Return the (x, y) coordinate for the center point of the cell that contains the specified text.  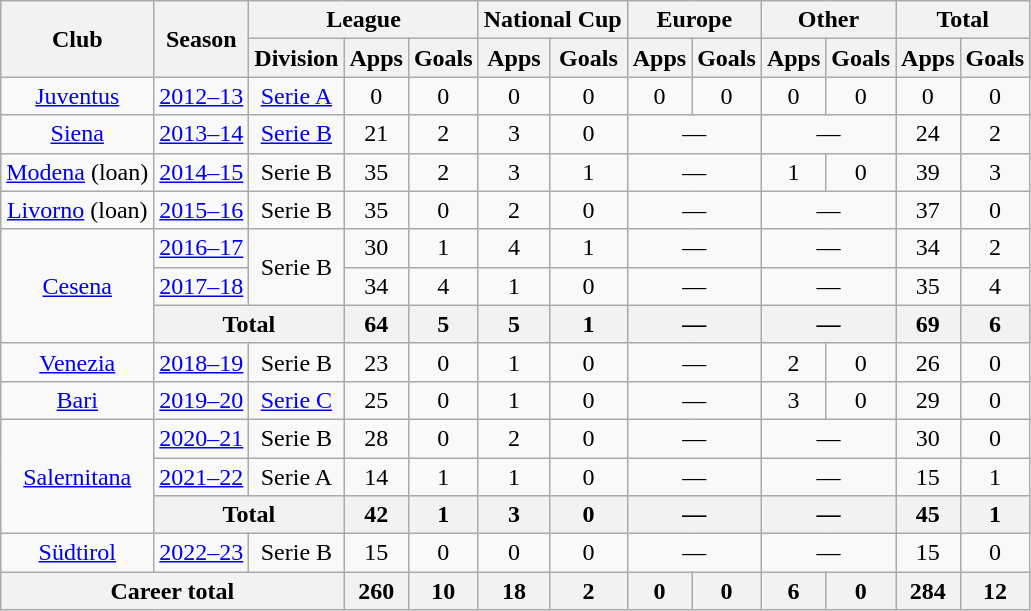
14 (376, 477)
Siena (78, 134)
284 (928, 591)
Europe (694, 20)
Cesena (78, 286)
Season (202, 39)
42 (376, 515)
2013–14 (202, 134)
37 (928, 210)
Juventus (78, 96)
Division (296, 58)
64 (376, 324)
29 (928, 400)
18 (514, 591)
2019–20 (202, 400)
2012–13 (202, 96)
Venezia (78, 362)
24 (928, 134)
National Cup (552, 20)
Serie C (296, 400)
69 (928, 324)
45 (928, 515)
39 (928, 172)
2014–15 (202, 172)
Bari (78, 400)
25 (376, 400)
2018–19 (202, 362)
28 (376, 438)
26 (928, 362)
21 (376, 134)
Südtirol (78, 553)
Livorno (loan) (78, 210)
Career total (172, 591)
2017–18 (202, 286)
10 (443, 591)
Salernitana (78, 476)
2015–16 (202, 210)
Modena (loan) (78, 172)
260 (376, 591)
12 (995, 591)
Other (828, 20)
2016–17 (202, 248)
Club (78, 39)
League (364, 20)
2020–21 (202, 438)
2021–22 (202, 477)
23 (376, 362)
2022–23 (202, 553)
